Return [x, y] of the center of cell containing provided text 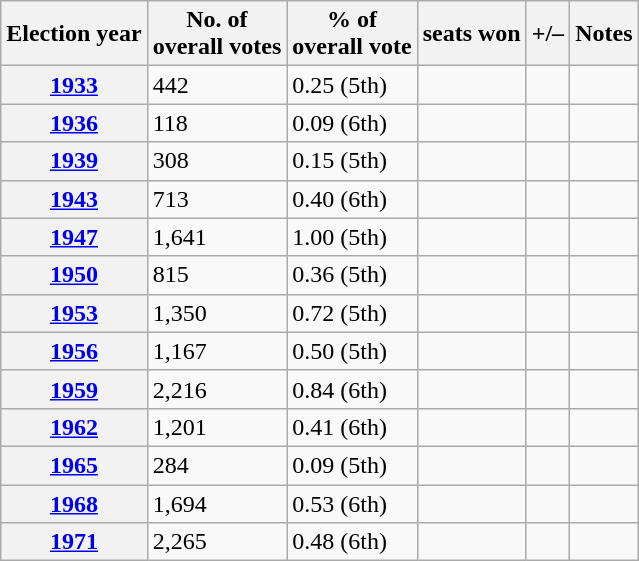
1.00 (5th) [352, 237]
1,167 [217, 351]
0.53 (6th) [352, 503]
0.72 (5th) [352, 313]
0.25 (5th) [352, 85]
2,216 [217, 389]
0.36 (5th) [352, 275]
0.09 (5th) [352, 465]
0.84 (6th) [352, 389]
+/– [548, 34]
1936 [74, 123]
1968 [74, 503]
713 [217, 199]
442 [217, 85]
118 [217, 123]
0.41 (6th) [352, 427]
308 [217, 161]
Election year [74, 34]
1965 [74, 465]
1,641 [217, 237]
2,265 [217, 542]
1950 [74, 275]
1947 [74, 237]
0.48 (6th) [352, 542]
1939 [74, 161]
% ofoverall vote [352, 34]
0.15 (5th) [352, 161]
1,350 [217, 313]
0.40 (6th) [352, 199]
seats won [472, 34]
Notes [604, 34]
0.50 (5th) [352, 351]
815 [217, 275]
1943 [74, 199]
1956 [74, 351]
No. ofoverall votes [217, 34]
1933 [74, 85]
1953 [74, 313]
1,694 [217, 503]
1959 [74, 389]
1,201 [217, 427]
1962 [74, 427]
0.09 (6th) [352, 123]
1971 [74, 542]
284 [217, 465]
